Detect which cell encompasses the target text, then output its [X, Y] center coordinate. 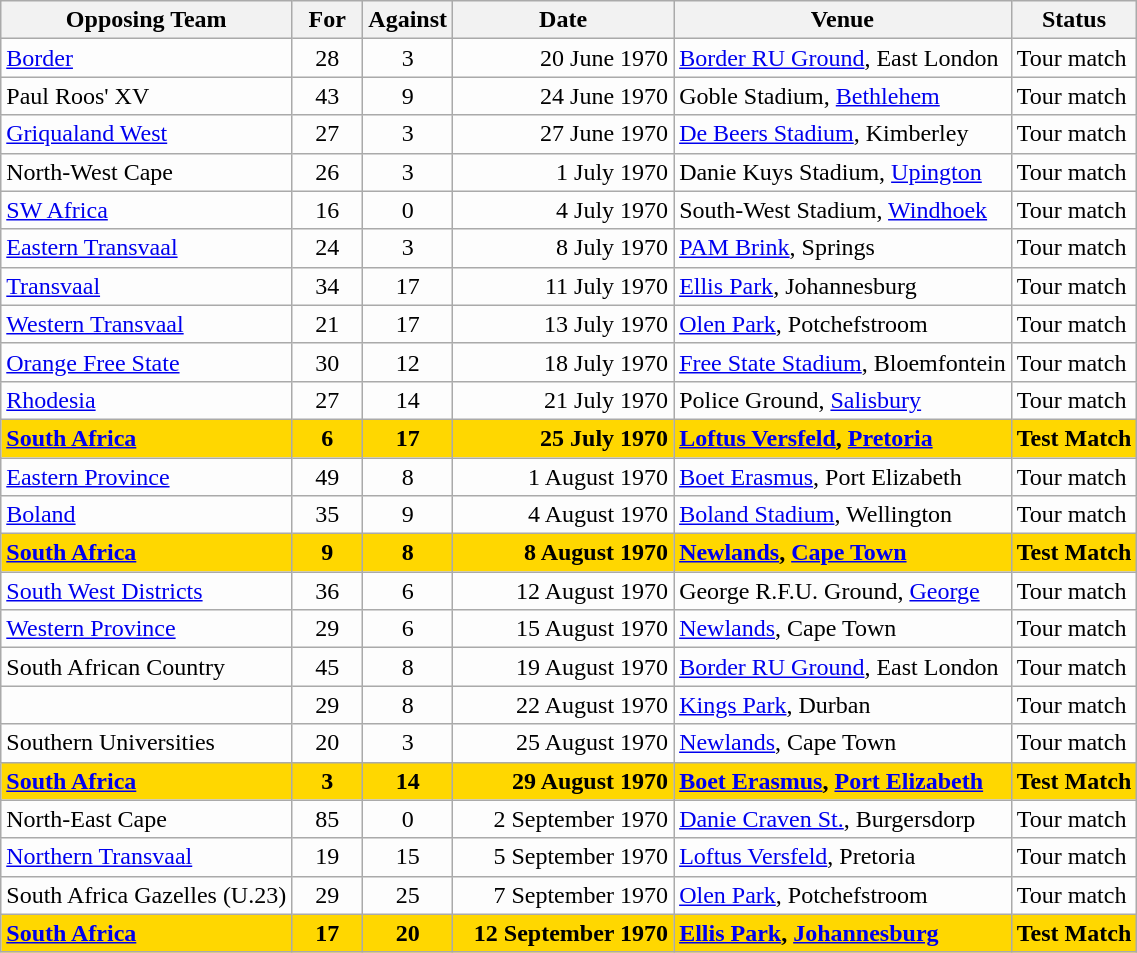
Griqualand West [146, 134]
South Africa Gazelles (U.23) [146, 895]
North-West Cape [146, 172]
25 August 1970 [564, 743]
North-East Cape [146, 819]
7 September 1970 [564, 895]
11 July 1970 [564, 286]
15 August 1970 [564, 629]
8 July 1970 [564, 248]
12 [408, 362]
Eastern Transvaal [146, 248]
Southern Universities [146, 743]
13 July 1970 [564, 324]
12 September 1970 [564, 933]
34 [328, 286]
1 August 1970 [564, 477]
Orange Free State [146, 362]
12 August 1970 [564, 591]
4 July 1970 [564, 210]
Eastern Province [146, 477]
De Beers Stadium, Kimberley [843, 134]
5 September 1970 [564, 857]
27 June 1970 [564, 134]
Opposing Team [146, 20]
49 [328, 477]
Free State Stadium, Bloemfontein [843, 362]
45 [328, 667]
PAM Brink, Springs [843, 248]
Paul Roos' XV [146, 96]
South West Districts [146, 591]
43 [328, 96]
18 July 1970 [564, 362]
21 [328, 324]
16 [328, 210]
Transvaal [146, 286]
Against [408, 20]
Western Province [146, 629]
19 [328, 857]
30 [328, 362]
8 August 1970 [564, 553]
Status [1074, 20]
24 June 1970 [564, 96]
26 [328, 172]
Goble Stadium, Bethlehem [843, 96]
28 [328, 58]
21 July 1970 [564, 400]
25 [408, 895]
South-West Stadium, Windhoek [843, 210]
15 [408, 857]
2 September 1970 [564, 819]
For [328, 20]
South African Country [146, 667]
Venue [843, 20]
85 [328, 819]
SW Africa [146, 210]
Danie Kuys Stadium, Upington [843, 172]
Danie Craven St., Burgersdorp [843, 819]
Border [146, 58]
19 August 1970 [564, 667]
24 [328, 248]
22 August 1970 [564, 705]
4 August 1970 [564, 515]
Date [564, 20]
35 [328, 515]
George R.F.U. Ground, George [843, 591]
1 July 1970 [564, 172]
Boland [146, 515]
36 [328, 591]
Northern Transvaal [146, 857]
25 July 1970 [564, 438]
Boland Stadium, Wellington [843, 515]
29 August 1970 [564, 781]
20 June 1970 [564, 58]
Western Transvaal [146, 324]
Police Ground, Salisbury [843, 400]
Kings Park, Durban [843, 705]
Rhodesia [146, 400]
